Scan for the cell matching the given text and deliver its [x, y] coordinate at center. 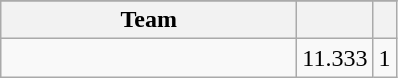
Team [149, 20]
1 [384, 58]
11.333 [335, 58]
